Extract the [X, Y] coordinate from the center of the cell holding the provided text.  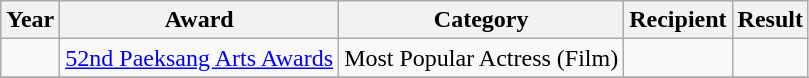
Most Popular Actress (Film) [482, 58]
Award [200, 20]
Year [30, 20]
Result [770, 20]
Recipient [678, 20]
52nd Paeksang Arts Awards [200, 58]
Category [482, 20]
